Locate the cell with the specified text and output its (X, Y) center coordinate. 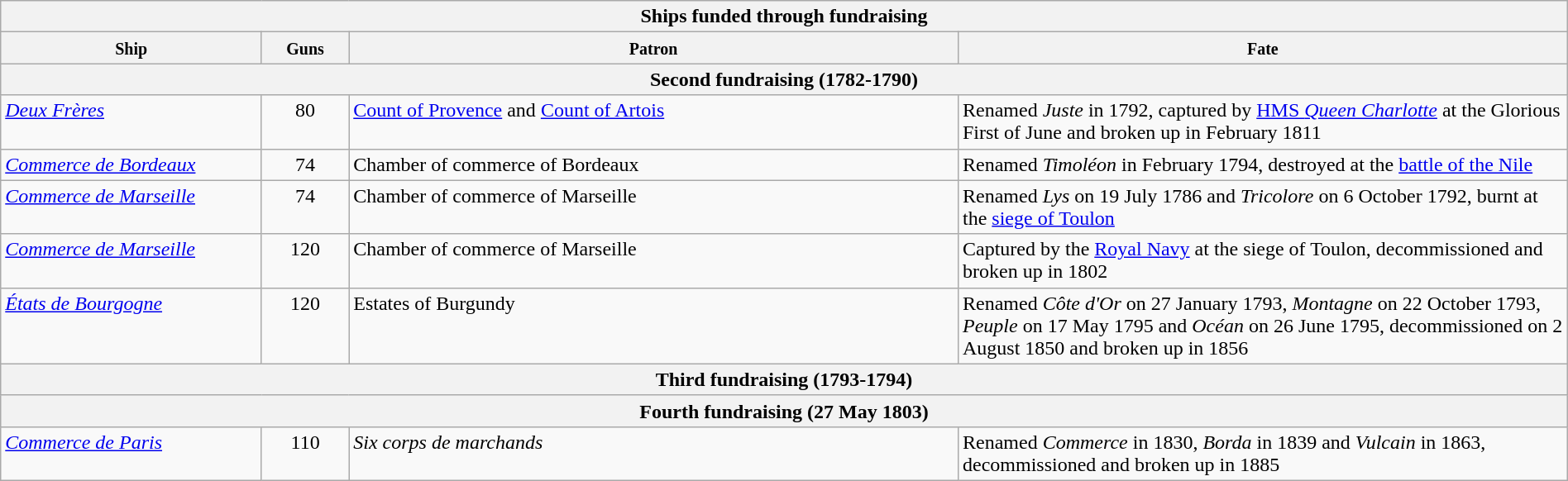
Second fundraising (1782-1790) (784, 79)
Patron (653, 48)
Estates of Burgundy (653, 326)
Chamber of commerce of Bordeaux (653, 164)
Renamed Lys on 19 July 1786 and Tricolore on 6 October 1792, burnt at the siege of Toulon (1262, 207)
Commerce de Paris (131, 453)
Ship (131, 48)
Renamed Juste in 1792, captured by HMS Queen Charlotte at the Glorious First of June and broken up in February 1811 (1262, 122)
Fate (1262, 48)
110 (304, 453)
Renamed Timoléon in February 1794, destroyed at the battle of the Nile (1262, 164)
80 (304, 122)
Third fundraising (1793-1794) (784, 379)
Renamed Commerce in 1830, Borda in 1839 and Vulcain in 1863, decommissioned and broken up in 1885 (1262, 453)
Fourth fundraising (27 May 1803) (784, 411)
Count of Provence and Count of Artois (653, 122)
Deux Frères (131, 122)
Ships funded through fundraising (784, 17)
États de Bourgogne (131, 326)
Commerce de Bordeaux (131, 164)
Guns (304, 48)
Six corps de marchands (653, 453)
Captured by the Royal Navy at the siege of Toulon, decommissioned and broken up in 1802 (1262, 261)
